Detect which cell encompasses the target text, then output its (X, Y) center coordinate. 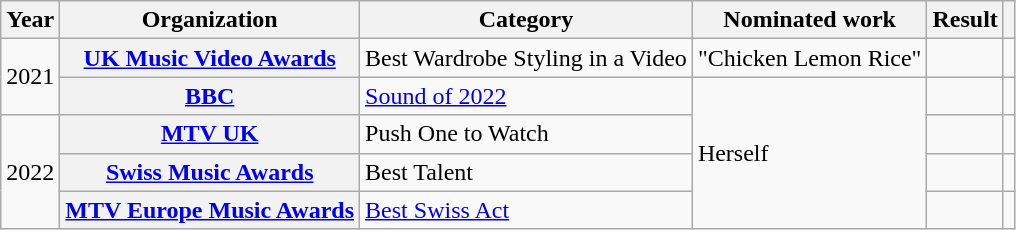
Best Swiss Act (526, 210)
Sound of 2022 (526, 96)
Push One to Watch (526, 134)
Organization (210, 20)
MTV Europe Music Awards (210, 210)
"Chicken Lemon Rice" (810, 58)
Herself (810, 153)
Nominated work (810, 20)
2022 (30, 172)
Best Wardrobe Styling in a Video (526, 58)
Result (965, 20)
Category (526, 20)
UK Music Video Awards (210, 58)
Swiss Music Awards (210, 172)
2021 (30, 77)
Best Talent (526, 172)
BBC (210, 96)
MTV UK (210, 134)
Year (30, 20)
